Detect which cell encompasses the target text, then output its (x, y) center coordinate. 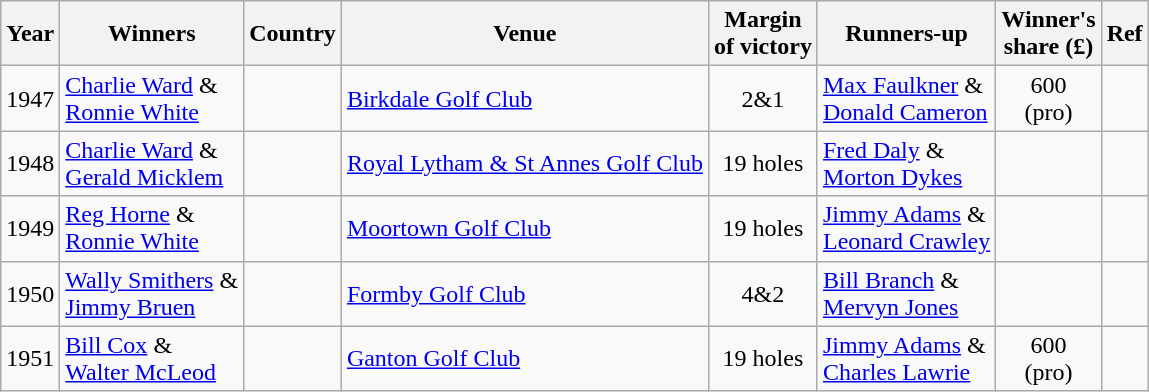
Ref (1124, 34)
Reg Horne &Ronnie White (152, 228)
Bill Branch & Mervyn Jones (906, 294)
1951 (30, 358)
1948 (30, 164)
Jimmy Adams & Charles Lawrie (906, 358)
Winners (152, 34)
1950 (30, 294)
4&2 (762, 294)
1949 (30, 228)
Moortown Golf Club (524, 228)
Country (293, 34)
Charlie Ward &Ronnie White (152, 98)
Max Faulkner & Donald Cameron (906, 98)
Bill Cox &Walter McLeod (152, 358)
Birkdale Golf Club (524, 98)
Jimmy Adams & Leonard Crawley (906, 228)
Wally Smithers &Jimmy Bruen (152, 294)
Venue (524, 34)
Ganton Golf Club (524, 358)
Fred Daly & Morton Dykes (906, 164)
Charlie Ward &Gerald Micklem (152, 164)
Royal Lytham & St Annes Golf Club (524, 164)
Marginof victory (762, 34)
Formby Golf Club (524, 294)
2&1 (762, 98)
1947 (30, 98)
Year (30, 34)
Winner'sshare (£) (1048, 34)
Runners-up (906, 34)
